Return the [x, y] coordinate for the center point of the cell that contains the specified text.  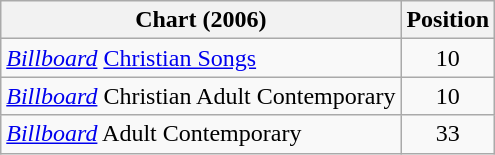
Chart (2006) [201, 20]
33 [448, 134]
Billboard Christian Songs [201, 58]
Position [448, 20]
Billboard Adult Contemporary [201, 134]
Billboard Christian Adult Contemporary [201, 96]
